Scan for the cell matching the given text and deliver its [X, Y] coordinate at center. 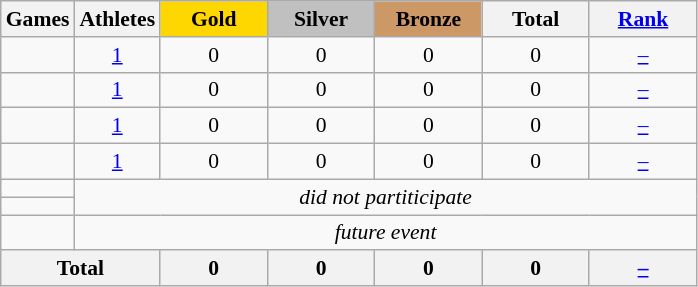
Games [38, 19]
Athletes [117, 19]
future event [385, 233]
Silver [320, 19]
Rank [642, 19]
Bronze [428, 19]
did not partiticipate [385, 197]
Gold [214, 19]
